Scan for the cell matching the given text and deliver its (x, y) coordinate at center. 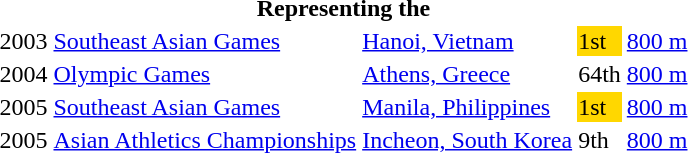
Athens, Greece (468, 74)
Hanoi, Vietnam (468, 41)
Olympic Games (205, 74)
64th (600, 74)
Manila, Philippines (468, 107)
